Search for the cell housing the specified text and yield its [x, y] center coordinate. 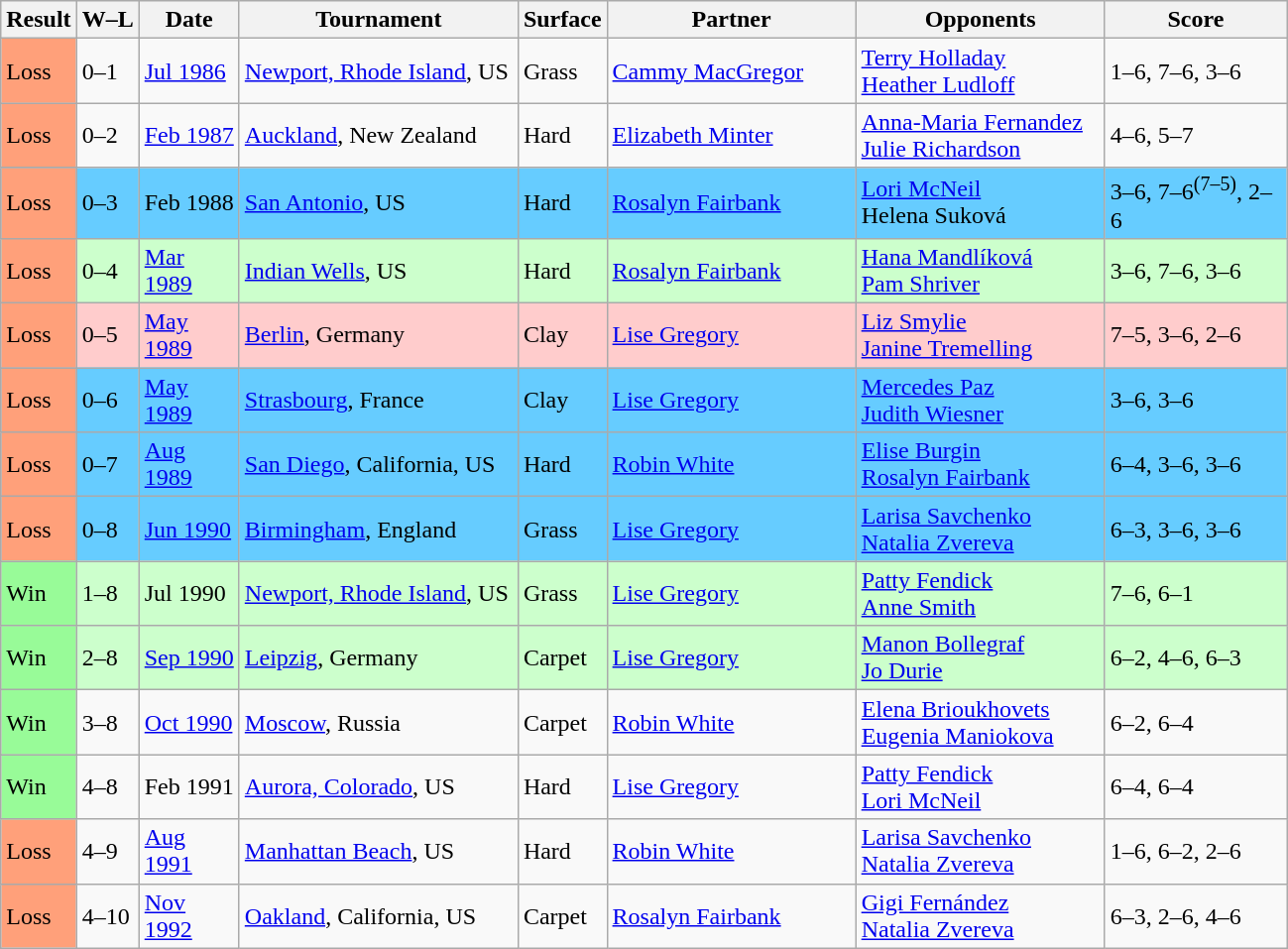
0–7 [107, 464]
6–4, 3–6, 3–6 [1196, 464]
Indian Wells, US [379, 270]
7–6, 6–1 [1196, 593]
3–8 [107, 722]
Patty Fendick Anne Smith [980, 593]
0–6 [107, 401]
Sep 1990 [188, 658]
Date [188, 20]
Strasbourg, France [379, 401]
Liz Smylie Janine Tremelling [980, 335]
Surface [562, 20]
Feb 1987 [188, 135]
Score [1196, 20]
Jul 1986 [188, 71]
Mercedes Paz Judith Wiesner [980, 401]
6–2, 6–4 [1196, 722]
San Antonio, US [379, 203]
3–6, 7–6, 3–6 [1196, 270]
Lori McNeil Helena Suková [980, 203]
Mar 1989 [188, 270]
Result [39, 20]
W–L [107, 20]
Elizabeth Minter [732, 135]
4–9 [107, 851]
Oct 1990 [188, 722]
Terry Holladay Heather Ludloff [980, 71]
Leipzig, Germany [379, 658]
Jul 1990 [188, 593]
4–6, 5–7 [1196, 135]
Nov 1992 [188, 916]
Patty Fendick Lori McNeil [980, 787]
Auckland, New Zealand [379, 135]
Cammy MacGregor [732, 71]
3–6, 7–6(7–5), 2–6 [1196, 203]
Elena Brioukhovets Eugenia Maniokova [980, 722]
0–3 [107, 203]
Gigi Fernández Natalia Zvereva [980, 916]
0–5 [107, 335]
Partner [732, 20]
Moscow, Russia [379, 722]
Feb 1991 [188, 787]
Aurora, Colorado, US [379, 787]
0–2 [107, 135]
Berlin, Germany [379, 335]
Aug 1991 [188, 851]
Opponents [980, 20]
San Diego, California, US [379, 464]
Elise Burgin Rosalyn Fairbank [980, 464]
1–8 [107, 593]
Birmingham, England [379, 530]
6–3, 3–6, 3–6 [1196, 530]
Tournament [379, 20]
0–1 [107, 71]
3–6, 3–6 [1196, 401]
7–5, 3–6, 2–6 [1196, 335]
6–4, 6–4 [1196, 787]
Hana Mandlíková Pam Shriver [980, 270]
Oakland, California, US [379, 916]
1–6, 7–6, 3–6 [1196, 71]
6–3, 2–6, 4–6 [1196, 916]
0–4 [107, 270]
Manon Bollegraf Jo Durie [980, 658]
1–6, 6–2, 2–6 [1196, 851]
Manhattan Beach, US [379, 851]
2–8 [107, 658]
Anna-Maria Fernandez Julie Richardson [980, 135]
Aug 1989 [188, 464]
6–2, 4–6, 6–3 [1196, 658]
4–8 [107, 787]
Feb 1988 [188, 203]
4–10 [107, 916]
Jun 1990 [188, 530]
0–8 [107, 530]
